Return the (X, Y) coordinate for the center point of the cell that contains the specified text.  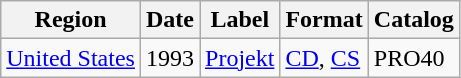
1993 (170, 58)
Region (71, 20)
PRO40 (414, 58)
Date (170, 20)
Format (324, 20)
Label (240, 20)
CD, CS (324, 58)
Projekt (240, 58)
United States (71, 58)
Catalog (414, 20)
